Pinpoint the cell where the given text exists, returning its [X, Y] midpoint coordinate. 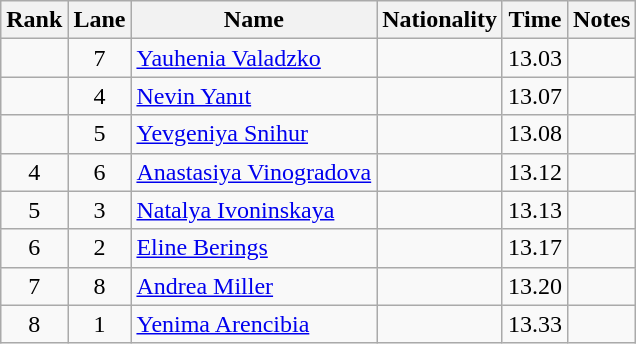
3 [100, 210]
Andrea Miller [254, 286]
13.12 [534, 172]
Lane [100, 20]
13.08 [534, 134]
13.03 [534, 58]
1 [100, 324]
Yevgeniya Snihur [254, 134]
Name [254, 20]
Natalya Ivoninskaya [254, 210]
Anastasiya Vinogradova [254, 172]
Eline Berings [254, 248]
13.07 [534, 96]
Yenima Arencibia [254, 324]
Rank [34, 20]
Notes [602, 20]
Nationality [440, 20]
Nevin Yanıt [254, 96]
13.17 [534, 248]
Yauhenia Valadzko [254, 58]
13.20 [534, 286]
13.33 [534, 324]
13.13 [534, 210]
Time [534, 20]
2 [100, 248]
